From the cell containing the given text, extract its center point as (X, Y) coordinate. 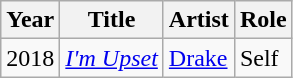
Artist (198, 20)
Year (30, 20)
2018 (30, 58)
Self (263, 58)
Role (263, 20)
I'm Upset (112, 58)
Title (112, 20)
Drake (198, 58)
